Find where the given text appears and provide that cell's center as (x, y) coordinate. 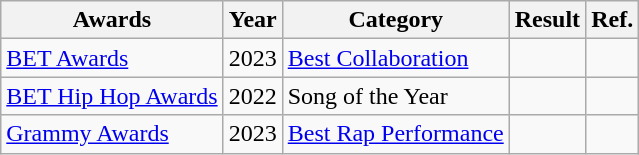
Grammy Awards (112, 134)
Result (547, 20)
Best Collaboration (396, 58)
BET Awards (112, 58)
Song of the Year (396, 96)
Year (252, 20)
Ref. (612, 20)
BET Hip Hop Awards (112, 96)
Best Rap Performance (396, 134)
Category (396, 20)
2022 (252, 96)
Awards (112, 20)
